Find where the given text appears and provide that cell's center as [x, y] coordinate. 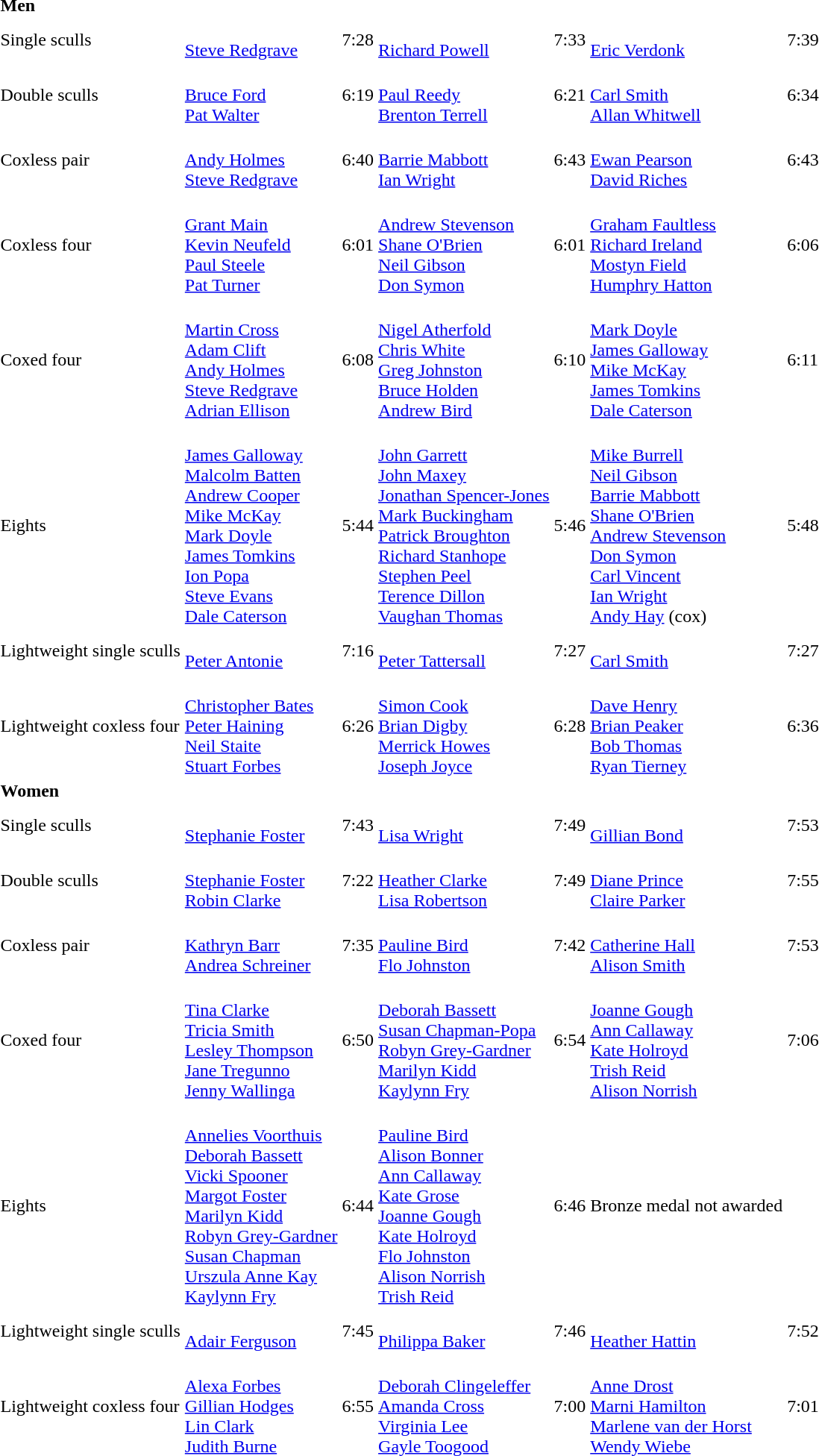
7:27 [570, 650]
Peter Antonie [261, 650]
John GarrettJohn MaxeyJonathan Spencer-JonesMark BuckinghamPatrick BroughtonRichard StanhopeStephen PeelTerence DillonVaughan Thomas [464, 525]
Bronze medal not awarded [686, 1205]
Carl SmithAllan Whitwell [686, 95]
Peter Tattersall [464, 650]
6:44 [358, 1205]
Pauline BirdFlo Johnston [464, 945]
Lisa Wright [464, 825]
James GallowayMalcolm BattenAndrew CooperMike McKayMark DoyleJames TomkinsIon PopaSteve EvansDale Caterson [261, 525]
Eric Verdonk [686, 40]
7:35 [358, 945]
Christopher BatesPeter HainingNeil StaiteStuart Forbes [261, 726]
Graham FaultlessRichard IrelandMostyn FieldHumphry Hatton [686, 245]
Barrie MabbottIan Wright [464, 160]
Heather ClarkeLisa Robertson [464, 880]
Andy HolmesSteve Redgrave [261, 160]
6:26 [358, 726]
7:16 [358, 650]
Simon CookBrian DigbyMerrick HowesJoseph Joyce [464, 726]
7:22 [358, 880]
6:40 [358, 160]
Stephanie FosterRobin Clarke [261, 880]
Carl Smith [686, 650]
5:46 [570, 525]
Philippa Baker [464, 1331]
5:44 [358, 525]
Steve Redgrave [261, 40]
6:28 [570, 726]
Andrew StevensonShane O'BrienNeil GibsonDon Symon [464, 245]
Mark DoyleJames GallowayMike McKayJames TomkinsDale Caterson [686, 360]
7:42 [570, 945]
Joanne GoughAnn CallawayKate HolroydTrish ReidAlison Norrish [686, 1040]
7:33 [570, 40]
Bruce FordPat Walter [261, 95]
6:10 [570, 360]
Mike BurrellNeil GibsonBarrie MabbottShane O'BrienAndrew StevensonDon SymonCarl VincentIan WrightAndy Hay (cox) [686, 525]
7:43 [358, 825]
7:28 [358, 40]
Kathryn BarrAndrea Schreiner [261, 945]
Deborah BassettSusan Chapman-PopaRobyn Grey-GardnerMarilyn KiddKaylynn Fry [464, 1040]
Annelies VoorthuisDeborah BassettVicki SpoonerMargot FosterMarilyn KiddRobyn Grey-GardnerSusan ChapmanUrszula Anne KayKaylynn Fry [261, 1205]
Diane PrinceClaire Parker [686, 880]
Ewan PearsonDavid Riches [686, 160]
Catherine HallAlison Smith [686, 945]
6:21 [570, 95]
Grant MainKevin NeufeldPaul SteelePat Turner [261, 245]
Dave HenryBrian PeakerBob ThomasRyan Tierney [686, 726]
7:46 [570, 1331]
Tina ClarkeTricia SmithLesley ThompsonJane TregunnoJenny Wallinga [261, 1040]
Gillian Bond [686, 825]
Martin CrossAdam CliftAndy HolmesSteve RedgraveAdrian Ellison [261, 360]
6:50 [358, 1040]
Paul ReedyBrenton Terrell [464, 95]
Heather Hattin [686, 1331]
Nigel AtherfoldChris WhiteGreg JohnstonBruce HoldenAndrew Bird [464, 360]
Stephanie Foster [261, 825]
Pauline BirdAlison BonnerAnn CallawayKate Grose Joanne GoughKate HolroydFlo JohnstonAlison NorrishTrish Reid [464, 1205]
6:08 [358, 360]
6:46 [570, 1205]
7:45 [358, 1331]
6:19 [358, 95]
6:43 [570, 160]
6:54 [570, 1040]
Richard Powell [464, 40]
Adair Ferguson [261, 1331]
